Identify which cell holds the provided text, then report its [x, y] central coordinate. 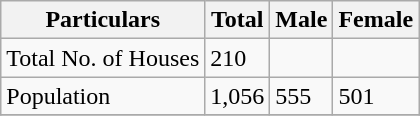
Population [103, 96]
Male [302, 20]
Female [376, 20]
501 [376, 96]
Total [238, 20]
555 [302, 96]
1,056 [238, 96]
Particulars [103, 20]
Total No. of Houses [103, 58]
210 [238, 58]
